Pinpoint the cell where the given text exists, returning its [x, y] midpoint coordinate. 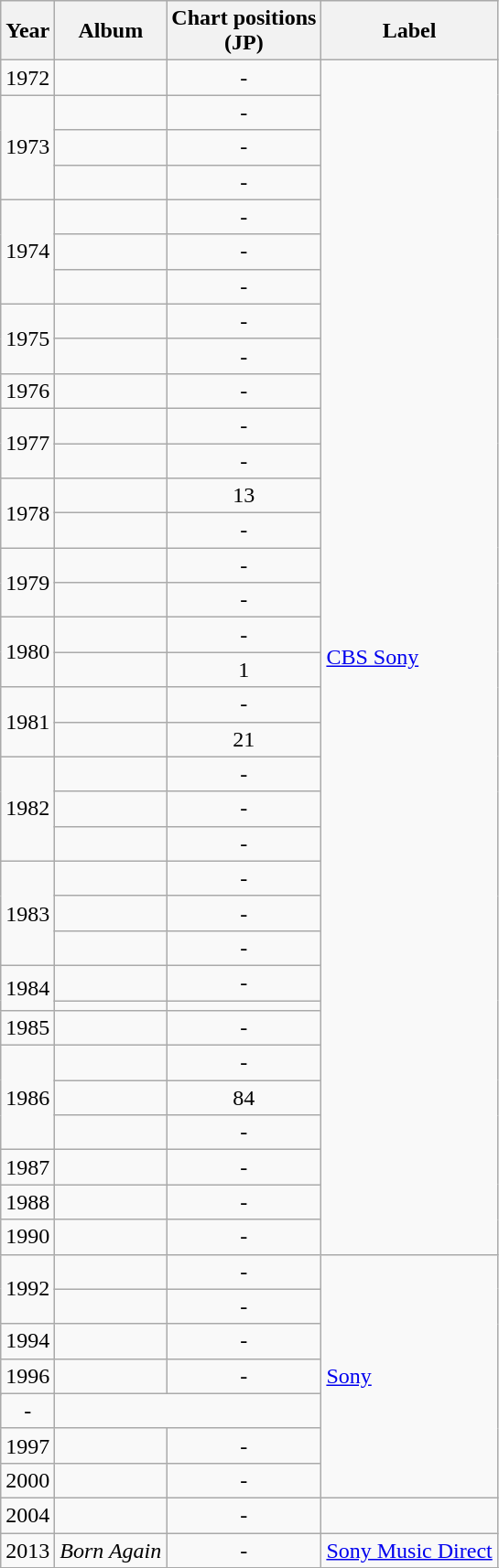
1984 [27, 988]
1 [244, 670]
1992 [27, 1289]
1997 [27, 1445]
2004 [27, 1515]
21 [244, 739]
1977 [27, 443]
Sony Music Direct [409, 1551]
Sony [409, 1376]
1981 [27, 722]
Year [27, 31]
Album [111, 31]
1983 [27, 913]
1975 [27, 338]
1980 [27, 652]
2000 [27, 1480]
1972 [27, 78]
1985 [27, 1028]
1979 [27, 583]
Chart positions(JP) [244, 31]
1988 [27, 1202]
CBS Sony [409, 657]
1990 [27, 1237]
1994 [27, 1341]
1976 [27, 391]
1987 [27, 1167]
2013 [27, 1551]
Label [409, 31]
1973 [27, 147]
1974 [27, 252]
1996 [27, 1376]
1986 [27, 1098]
13 [244, 496]
84 [244, 1098]
Born Again [111, 1551]
1982 [27, 809]
1978 [27, 513]
